Extract the [x, y] coordinate from the center of the cell holding the provided text.  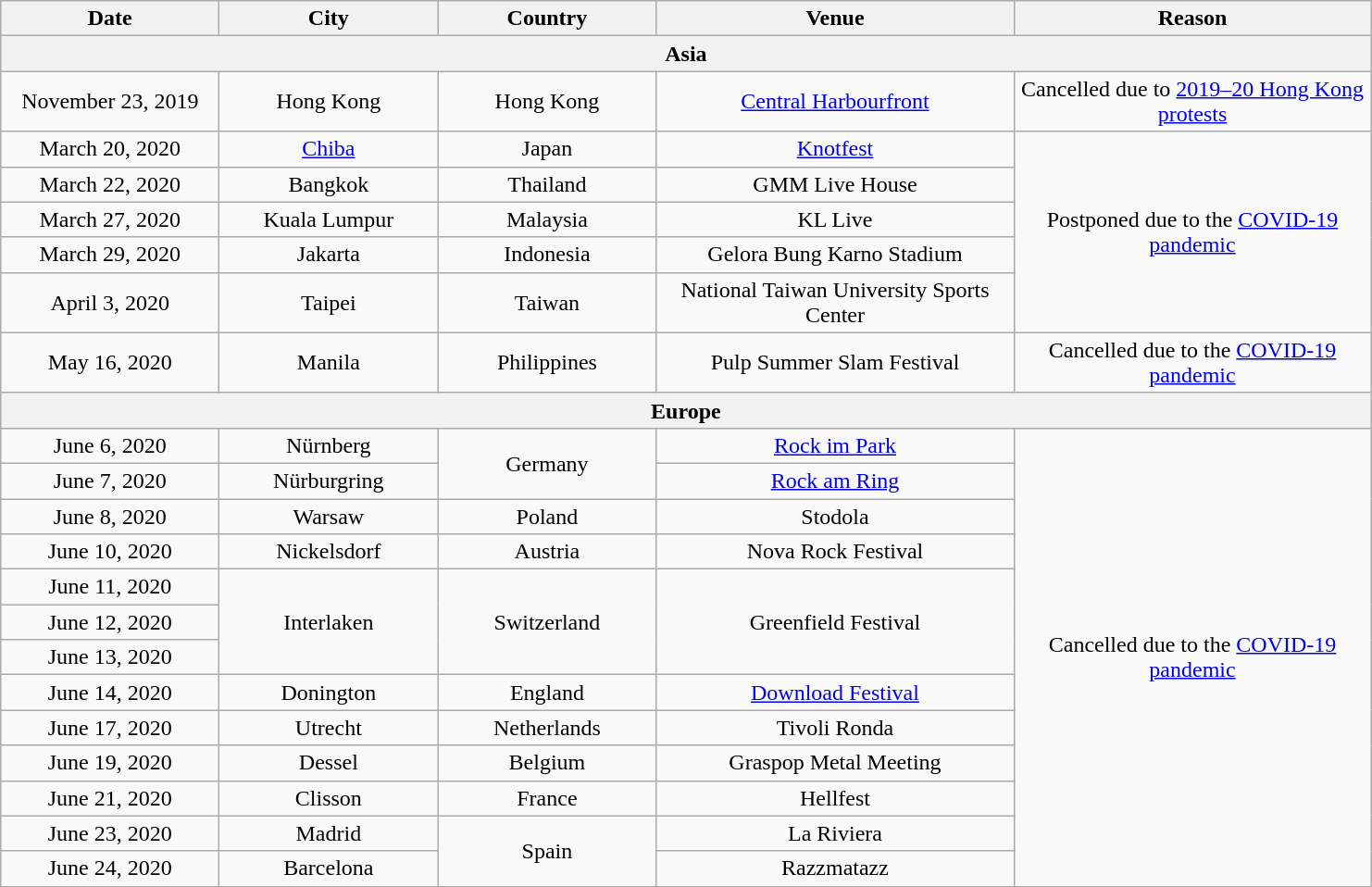
Asia [686, 54]
June 13, 2020 [110, 657]
Malaysia [547, 219]
June 21, 2020 [110, 798]
Bangkok [329, 184]
June 23, 2020 [110, 833]
March 27, 2020 [110, 219]
England [547, 693]
June 14, 2020 [110, 693]
Razzmatazz [835, 868]
Central Harbourfront [835, 102]
Stodola [835, 516]
Tivoli Ronda [835, 728]
Dessel [329, 763]
Rock im Park [835, 445]
Graspop Metal Meeting [835, 763]
June 12, 2020 [110, 622]
Venue [835, 19]
Reason [1192, 19]
Cancelled due to 2019–20 Hong Kong protests [1192, 102]
Utrecht [329, 728]
Madrid [329, 833]
Belgium [547, 763]
Knotfest [835, 149]
March 22, 2020 [110, 184]
France [547, 798]
Download Festival [835, 693]
Nova Rock Festival [835, 552]
May 16, 2020 [110, 363]
Rock am Ring [835, 481]
Clisson [329, 798]
Hellfest [835, 798]
June 17, 2020 [110, 728]
Gelora Bung Karno Stadium [835, 255]
KL Live [835, 219]
June 7, 2020 [110, 481]
Taipei [329, 302]
June 10, 2020 [110, 552]
Date [110, 19]
Nickelsdorf [329, 552]
National Taiwan University Sports Center [835, 302]
June 8, 2020 [110, 516]
November 23, 2019 [110, 102]
Germany [547, 463]
Nürnberg [329, 445]
June 11, 2020 [110, 587]
June 24, 2020 [110, 868]
Postponed due to the COVID-19 pandemic [1192, 231]
Nürburgring [329, 481]
Spain [547, 851]
Austria [547, 552]
Indonesia [547, 255]
La Riviera [835, 833]
Interlaken [329, 622]
Thailand [547, 184]
Country [547, 19]
Kuala Lumpur [329, 219]
Chiba [329, 149]
GMM Live House [835, 184]
Philippines [547, 363]
Warsaw [329, 516]
March 29, 2020 [110, 255]
March 20, 2020 [110, 149]
Manila [329, 363]
Europe [686, 410]
Pulp Summer Slam Festival [835, 363]
Jakarta [329, 255]
Switzerland [547, 622]
City [329, 19]
Japan [547, 149]
Poland [547, 516]
Greenfield Festival [835, 622]
April 3, 2020 [110, 302]
Netherlands [547, 728]
Barcelona [329, 868]
Donington [329, 693]
Taiwan [547, 302]
June 19, 2020 [110, 763]
June 6, 2020 [110, 445]
